Return the [x, y] coordinate for the center point of the cell that contains the specified text.  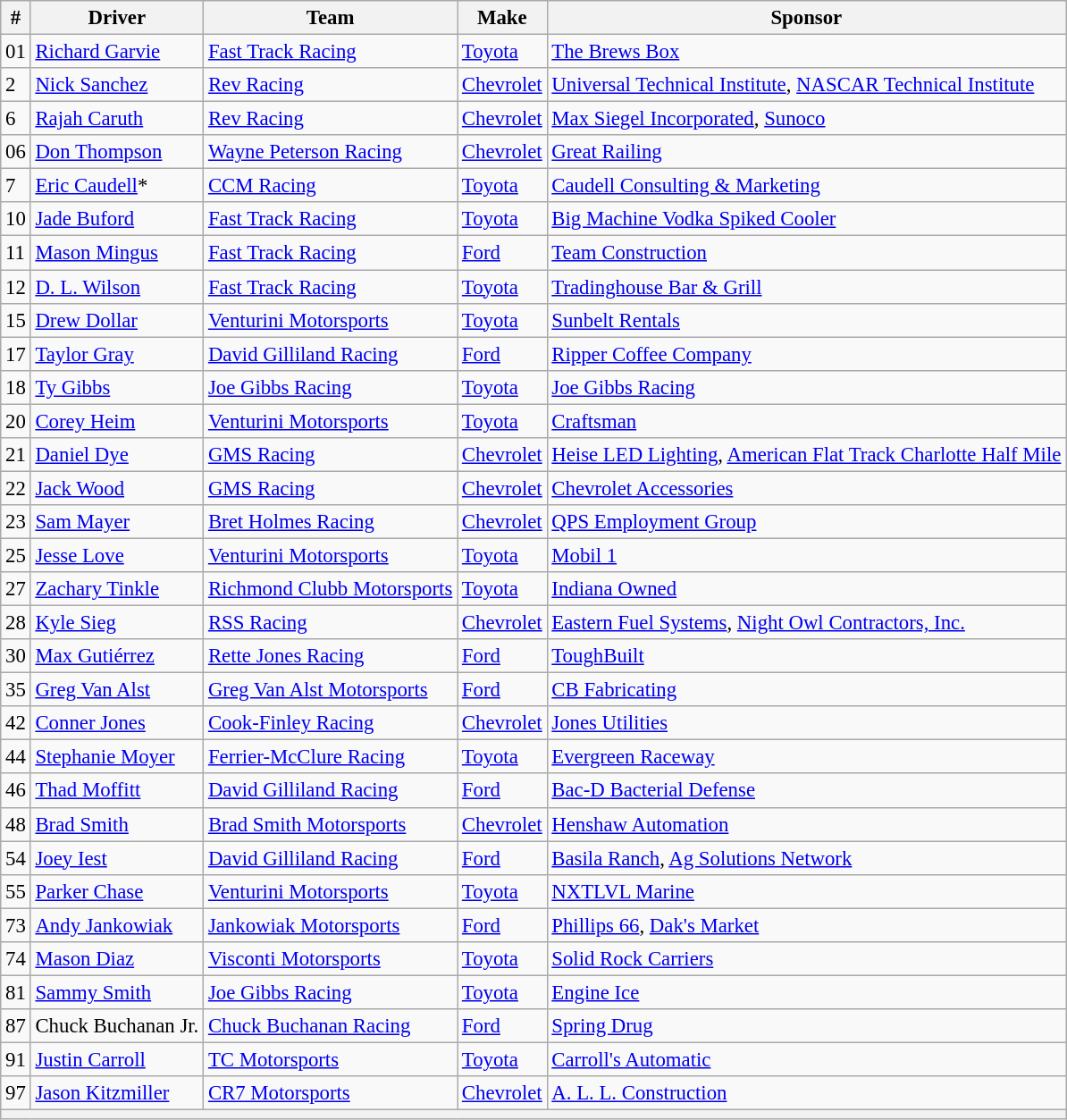
Brad Smith [116, 824]
44 [16, 757]
Sponsor [806, 18]
Richmond Clubb Motorsports [331, 589]
Bac-D Bacterial Defense [806, 791]
Daniel Dye [116, 455]
TC Motorsports [331, 1059]
Heise LED Lighting, American Flat Track Charlotte Half Mile [806, 455]
2 [16, 85]
Spring Drug [806, 1026]
Mason Diaz [116, 959]
12 [16, 287]
Corey Heim [116, 421]
Brad Smith Motorsports [331, 824]
Chuck Buchanan Racing [331, 1026]
27 [16, 589]
Ty Gibbs [116, 387]
01 [16, 52]
87 [16, 1026]
97 [16, 1093]
35 [16, 690]
Kyle Sieg [116, 623]
Eastern Fuel Systems, Night Owl Contractors, Inc. [806, 623]
Mason Mingus [116, 253]
Evergreen Raceway [806, 757]
ToughBuilt [806, 656]
Indiana Owned [806, 589]
23 [16, 522]
Craftsman [806, 421]
Don Thompson [116, 152]
Universal Technical Institute, NASCAR Technical Institute [806, 85]
48 [16, 824]
Rette Jones Racing [331, 656]
Taylor Gray [116, 354]
Phillips 66, Dak's Market [806, 925]
A. L. L. Construction [806, 1093]
Nick Sanchez [116, 85]
25 [16, 555]
RSS Racing [331, 623]
Rajah Caruth [116, 119]
06 [16, 152]
Stephanie Moyer [116, 757]
Thad Moffitt [116, 791]
11 [16, 253]
Cook-Finley Racing [331, 723]
Max Gutiérrez [116, 656]
17 [16, 354]
Sammy Smith [116, 992]
28 [16, 623]
Team Construction [806, 253]
Max Siegel Incorporated, Sunoco [806, 119]
CCM Racing [331, 186]
QPS Employment Group [806, 522]
Jade Buford [116, 219]
54 [16, 858]
Drew Dollar [116, 320]
Sunbelt Rentals [806, 320]
74 [16, 959]
Jones Utilities [806, 723]
Chuck Buchanan Jr. [116, 1026]
Bret Holmes Racing [331, 522]
CB Fabricating [806, 690]
10 [16, 219]
Jankowiak Motorsports [331, 925]
Solid Rock Carriers [806, 959]
Engine Ice [806, 992]
20 [16, 421]
Andy Jankowiak [116, 925]
Great Railing [806, 152]
81 [16, 992]
Conner Jones [116, 723]
18 [16, 387]
Driver [116, 18]
91 [16, 1059]
Henshaw Automation [806, 824]
D. L. Wilson [116, 287]
Parker Chase [116, 891]
22 [16, 488]
46 [16, 791]
73 [16, 925]
Carroll's Automatic [806, 1059]
NXTLVL Marine [806, 891]
Ripper Coffee Company [806, 354]
7 [16, 186]
Big Machine Vodka Spiked Cooler [806, 219]
Basila Ranch, Ag Solutions Network [806, 858]
Greg Van Alst Motorsports [331, 690]
Zachary Tinkle [116, 589]
Caudell Consulting & Marketing [806, 186]
Mobil 1 [806, 555]
30 [16, 656]
42 [16, 723]
Sam Mayer [116, 522]
Wayne Peterson Racing [331, 152]
21 [16, 455]
# [16, 18]
Jason Kitzmiller [116, 1093]
15 [16, 320]
Team [331, 18]
Make [502, 18]
Visconti Motorsports [331, 959]
Eric Caudell* [116, 186]
Jesse Love [116, 555]
Justin Carroll [116, 1059]
The Brews Box [806, 52]
Ferrier-McClure Racing [331, 757]
Richard Garvie [116, 52]
Joey Iest [116, 858]
CR7 Motorsports [331, 1093]
Greg Van Alst [116, 690]
Jack Wood [116, 488]
Chevrolet Accessories [806, 488]
Tradinghouse Bar & Grill [806, 287]
55 [16, 891]
6 [16, 119]
